Search for the cell housing the specified text and yield its (x, y) center coordinate. 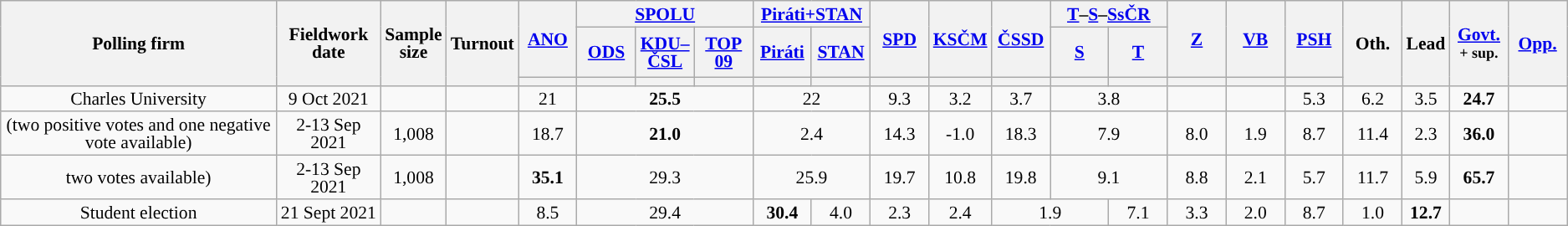
3.5 (1427, 99)
18.7 (548, 134)
21 (548, 99)
8.5 (548, 213)
Piráti+STAN (811, 13)
25.5 (665, 99)
3.8 (1109, 99)
Z (1197, 39)
24.7 (1479, 99)
8.0 (1197, 134)
10.8 (960, 177)
KSČM (960, 39)
Polling firm (139, 44)
9.1 (1109, 177)
22 (811, 99)
4.0 (840, 213)
8.8 (1197, 177)
21 Sept 2021 (328, 213)
Student election (139, 213)
19.7 (900, 177)
SPOLU (665, 13)
T (1138, 52)
STAN (840, 52)
Fieldworkdate (328, 44)
19.8 (1021, 177)
PSH (1314, 39)
29.3 (665, 177)
5.3 (1314, 99)
S (1080, 52)
-1.0 (960, 134)
21.0 (665, 134)
35.1 (548, 177)
18.3 (1021, 134)
TOP 09 (723, 52)
ČSSD (1021, 39)
two votes available) (139, 177)
KDU–ČSL (665, 52)
5.7 (1314, 177)
36.0 (1479, 134)
3.2 (960, 99)
ODS (606, 52)
2.0 (1255, 213)
9 Oct 2021 (328, 99)
ANO (548, 39)
Turnout (483, 44)
Oth. (1372, 44)
VB (1255, 39)
7.1 (1138, 213)
14.3 (900, 134)
Piráti (782, 52)
29.4 (665, 213)
6.2 (1372, 99)
Charles University (139, 99)
12.7 (1427, 213)
11.7 (1372, 177)
Lead (1427, 44)
(two positive votes and one negative vote available) (139, 134)
30.4 (782, 213)
2.1 (1255, 177)
3.7 (1021, 99)
1.0 (1372, 213)
7.9 (1109, 134)
Samplesize (413, 44)
5.9 (1427, 177)
25.9 (811, 177)
65.7 (1479, 177)
SPD (900, 39)
T–S–SsČR (1109, 13)
Govt.+ sup. (1479, 44)
3.3 (1197, 213)
11.4 (1372, 134)
Opp. (1538, 44)
9.3 (900, 99)
